Capture the cell that displays the provided text and extract its [X, Y] central coordinate. 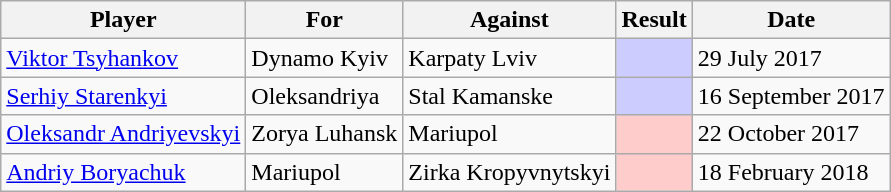
Against [510, 20]
Oleksandr Andriyevskyi [124, 134]
29 July 2017 [791, 58]
22 October 2017 [791, 134]
Viktor Tsyhankov [124, 58]
Player [124, 20]
Zirka Kropyvnytskyi [510, 172]
18 February 2018 [791, 172]
Stal Kamanske [510, 96]
For [324, 20]
16 September 2017 [791, 96]
Oleksandriya [324, 96]
Result [654, 20]
Dynamo Kyiv [324, 58]
Karpaty Lviv [510, 58]
Andriy Boryachuk [124, 172]
Serhiy Starenkyi [124, 96]
Date [791, 20]
Zorya Luhansk [324, 134]
